Return the [x, y] coordinate for the center point of the cell that contains the specified text.  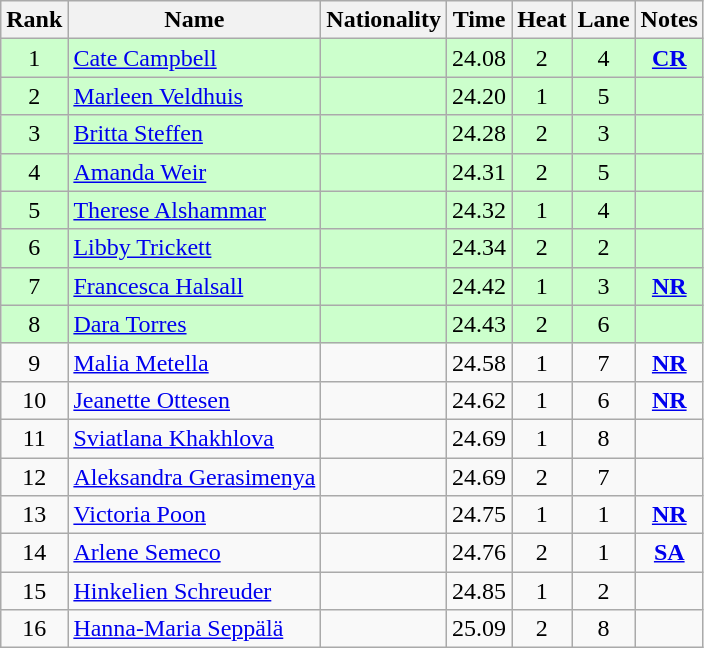
24.76 [480, 553]
14 [34, 553]
25.09 [480, 629]
Hinkelien Schreuder [194, 591]
24.32 [480, 210]
24.34 [480, 248]
24.42 [480, 286]
Dara Torres [194, 324]
Cate Campbell [194, 58]
Arlene Semeco [194, 553]
24.62 [480, 400]
15 [34, 591]
13 [34, 515]
11 [34, 438]
Francesca Halsall [194, 286]
Jeanette Ottesen [194, 400]
24.08 [480, 58]
Sviatlana Khakhlova [194, 438]
Malia Metella [194, 362]
10 [34, 400]
Therese Alshammar [194, 210]
Name [194, 20]
Hanna-Maria Seppälä [194, 629]
Notes [669, 20]
Heat [542, 20]
Aleksandra Gerasimenya [194, 477]
24.85 [480, 591]
12 [34, 477]
Libby Trickett [194, 248]
CR [669, 58]
Amanda Weir [194, 172]
Britta Steffen [194, 134]
24.28 [480, 134]
24.75 [480, 515]
SA [669, 553]
Rank [34, 20]
24.31 [480, 172]
Nationality [384, 20]
Time [480, 20]
24.20 [480, 96]
9 [34, 362]
Marleen Veldhuis [194, 96]
16 [34, 629]
24.58 [480, 362]
24.43 [480, 324]
Victoria Poon [194, 515]
Lane [604, 20]
